Identify which cell holds the provided text, then report its (X, Y) central coordinate. 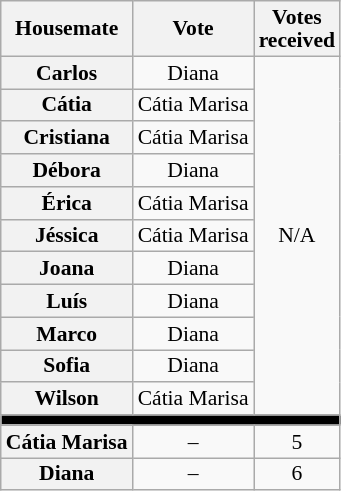
6 (297, 474)
Cristiana (67, 138)
Débora (67, 170)
Jéssica (67, 236)
Joana (67, 268)
Marco (67, 334)
Vote (194, 28)
N/A (297, 236)
Carlos (67, 72)
Cátia (67, 106)
Sofia (67, 366)
Housemate (67, 28)
Luís (67, 302)
Votesreceived (297, 28)
5 (297, 442)
Érica (67, 204)
Wilson (67, 400)
